Identify which cell holds the provided text, then report its (x, y) central coordinate. 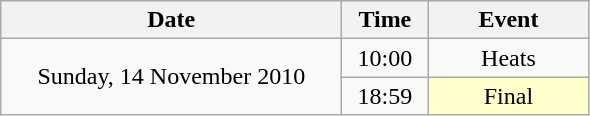
18:59 (385, 96)
10:00 (385, 58)
Heats (508, 58)
Final (508, 96)
Sunday, 14 November 2010 (172, 77)
Time (385, 20)
Date (172, 20)
Event (508, 20)
